Output the (x, y) coordinate of the center of the cell containing the given text.  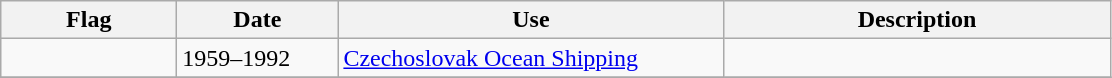
Flag (89, 20)
1959–1992 (258, 58)
Use (531, 20)
Date (258, 20)
Czechoslovak Ocean Shipping (531, 58)
Description (917, 20)
